Locate the cell with the specified text and output its [x, y] center coordinate. 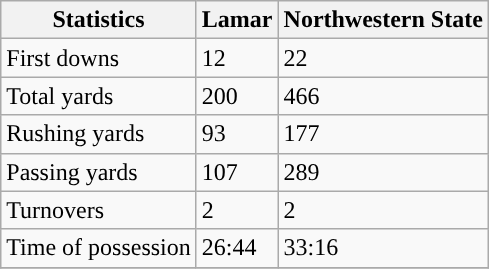
22 [383, 58]
Total yards [99, 96]
107 [237, 172]
First downs [99, 58]
Turnovers [99, 210]
466 [383, 96]
26:44 [237, 248]
33:16 [383, 248]
289 [383, 172]
Lamar [237, 20]
177 [383, 134]
Time of possession [99, 248]
200 [237, 96]
Statistics [99, 20]
12 [237, 58]
93 [237, 134]
Rushing yards [99, 134]
Northwestern State [383, 20]
Passing yards [99, 172]
